Return [x, y] of the center of cell containing provided text 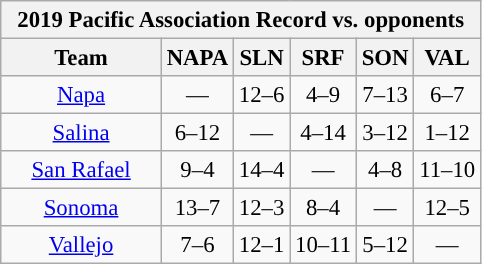
9–4 [197, 170]
6–7 [448, 95]
8–4 [324, 208]
Sonoma [82, 208]
4–9 [324, 95]
San Rafael [82, 170]
2019 Pacific Association Record vs. opponents [241, 20]
Salina [82, 133]
11–10 [448, 170]
SON [384, 58]
10–11 [324, 245]
13–7 [197, 208]
1–12 [448, 133]
Napa [82, 95]
SRF [324, 58]
12–6 [262, 95]
7–6 [197, 245]
5–12 [384, 245]
4–14 [324, 133]
12–5 [448, 208]
SLN [262, 58]
4–8 [384, 170]
7–13 [384, 95]
VAL [448, 58]
12–3 [262, 208]
6–12 [197, 133]
Team [82, 58]
14–4 [262, 170]
Vallejo [82, 245]
NAPA [197, 58]
3–12 [384, 133]
12–1 [262, 245]
